Identify which cell holds the provided text, then report its [x, y] central coordinate. 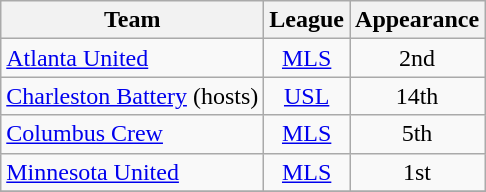
5th [418, 134]
Columbus Crew [132, 134]
Minnesota United [132, 172]
Atlanta United [132, 58]
2nd [418, 58]
Appearance [418, 20]
14th [418, 96]
Charleston Battery (hosts) [132, 96]
USL [307, 96]
League [307, 20]
Team [132, 20]
1st [418, 172]
